Pinpoint the cell where the given text exists, returning its (x, y) midpoint coordinate. 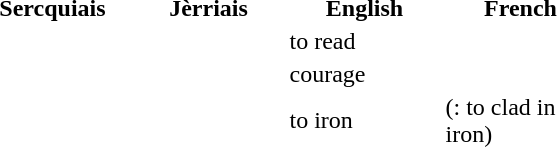
to read (364, 41)
courage (364, 74)
